Extract the (X, Y) coordinate from the center of the cell holding the provided text.  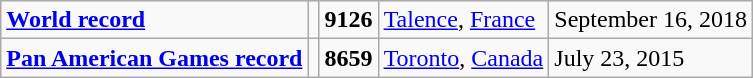
September 16, 2018 (651, 20)
Talence, France (464, 20)
9126 (348, 20)
World record (154, 20)
Pan American Games record (154, 58)
Toronto, Canada (464, 58)
8659 (348, 58)
July 23, 2015 (651, 58)
